Locate the cell with the specified text and output its (X, Y) center coordinate. 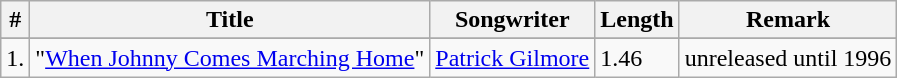
Length (637, 20)
Songwriter (512, 20)
"When Johnny Comes Marching Home" (230, 58)
1.46 (637, 58)
Title (230, 20)
# (16, 20)
Patrick Gilmore (512, 58)
Remark (788, 20)
1. (16, 58)
unreleased until 1996 (788, 58)
